Pinpoint the cell where the given text exists, returning its (X, Y) midpoint coordinate. 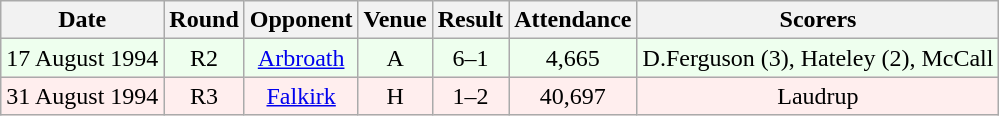
R3 (204, 96)
Round (204, 20)
Falkirk (301, 96)
Laudrup (818, 96)
1–2 (470, 96)
Arbroath (301, 58)
Venue (395, 20)
4,665 (573, 58)
Scorers (818, 20)
6–1 (470, 58)
D.Ferguson (3), Hateley (2), McCall (818, 58)
R2 (204, 58)
Date (82, 20)
H (395, 96)
31 August 1994 (82, 96)
A (395, 58)
Opponent (301, 20)
17 August 1994 (82, 58)
Attendance (573, 20)
40,697 (573, 96)
Result (470, 20)
